Output the (X, Y) coordinate of the center of the cell containing the given text.  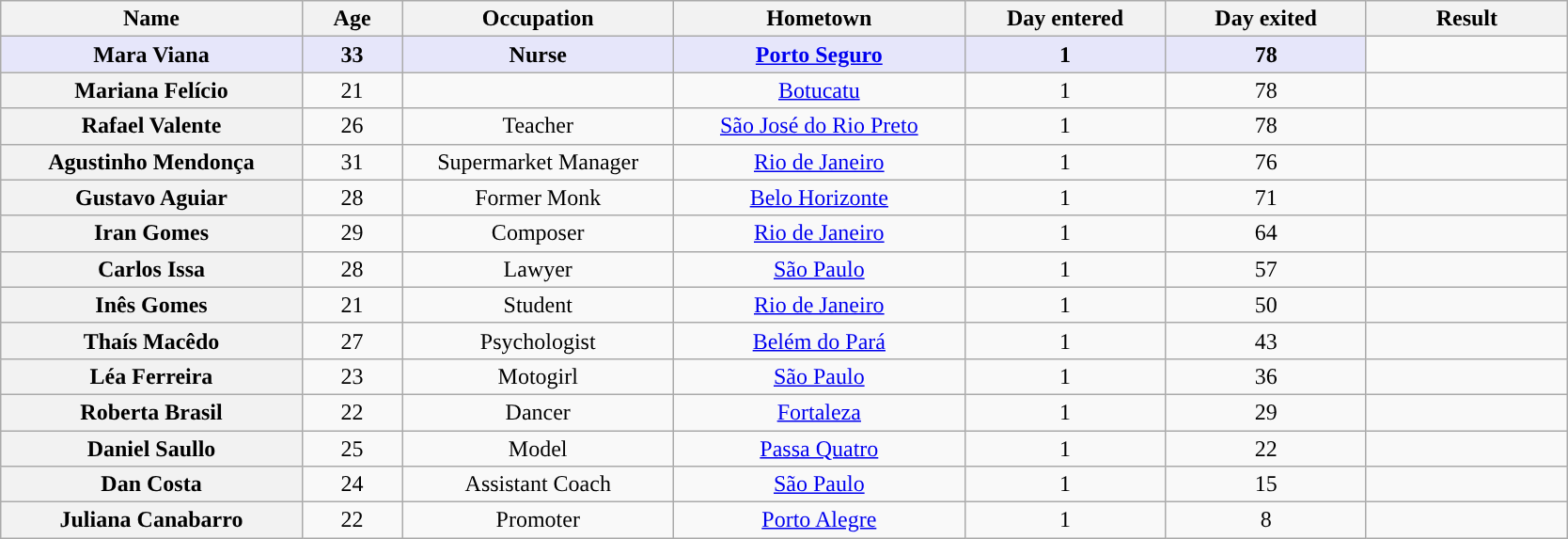
Dancer (538, 412)
15 (1266, 484)
Motogirl (538, 376)
Mara Viana (151, 55)
Belo Horizonte (819, 198)
Teacher (538, 126)
Passa Quatro (819, 449)
43 (1266, 341)
Fortaleza (819, 412)
Model (538, 449)
Former Monk (538, 198)
Age (352, 19)
Supermarket Manager (538, 162)
Belém do Pará (819, 341)
57 (1266, 269)
24 (352, 484)
Roberta Brasil (151, 412)
Agustinho Mendonça (151, 162)
Juliana Canabarro (151, 520)
Porto Alegre (819, 520)
Inês Gomes (151, 305)
Student (538, 305)
27 (352, 341)
Lawyer (538, 269)
Botucatu (819, 90)
Psychologist (538, 341)
Rafael Valente (151, 126)
26 (352, 126)
Léa Ferreira (151, 376)
Dan Costa (151, 484)
Hometown (819, 19)
Nurse (538, 55)
71 (1266, 198)
Gustavo Aguiar (151, 198)
31 (352, 162)
Day entered (1065, 19)
Promoter (538, 520)
50 (1266, 305)
São José do Rio Preto (819, 126)
Daniel Saullo (151, 449)
Assistant Coach (538, 484)
Day exited (1266, 19)
Name (151, 19)
Occupation (538, 19)
25 (352, 449)
Iran Gomes (151, 233)
33 (352, 55)
Porto Seguro (819, 55)
Composer (538, 233)
8 (1266, 520)
Thaís Macêdo (151, 341)
23 (352, 376)
64 (1266, 233)
Result (1466, 19)
76 (1266, 162)
Mariana Felício (151, 90)
36 (1266, 376)
Carlos Issa (151, 269)
